Return the [x, y] coordinate for the center point of the cell that contains the specified text.  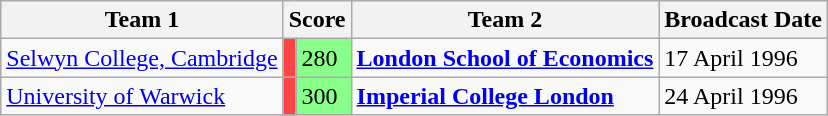
280 [324, 58]
University of Warwick [142, 96]
Team 2 [505, 20]
17 April 1996 [744, 58]
Team 1 [142, 20]
24 April 1996 [744, 96]
London School of Economics [505, 58]
Broadcast Date [744, 20]
300 [324, 96]
Imperial College London [505, 96]
Score [317, 20]
Selwyn College, Cambridge [142, 58]
